Search for the cell housing the specified text and yield its [x, y] center coordinate. 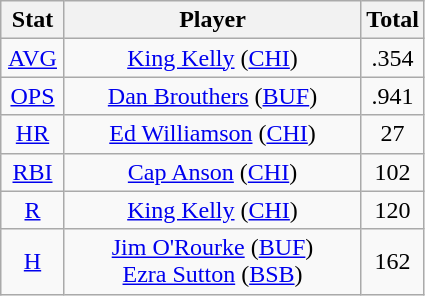
H [33, 262]
Dan Brouthers (BUF) [212, 96]
102 [393, 172]
OPS [33, 96]
Player [212, 20]
162 [393, 262]
.941 [393, 96]
Total [393, 20]
27 [393, 134]
Stat [33, 20]
120 [393, 210]
.354 [393, 58]
Jim O'Rourke (BUF)Ezra Sutton (BSB) [212, 262]
HR [33, 134]
Ed Williamson (CHI) [212, 134]
R [33, 210]
AVG [33, 58]
RBI [33, 172]
Cap Anson (CHI) [212, 172]
